Pinpoint the cell where the given text exists, returning its (x, y) midpoint coordinate. 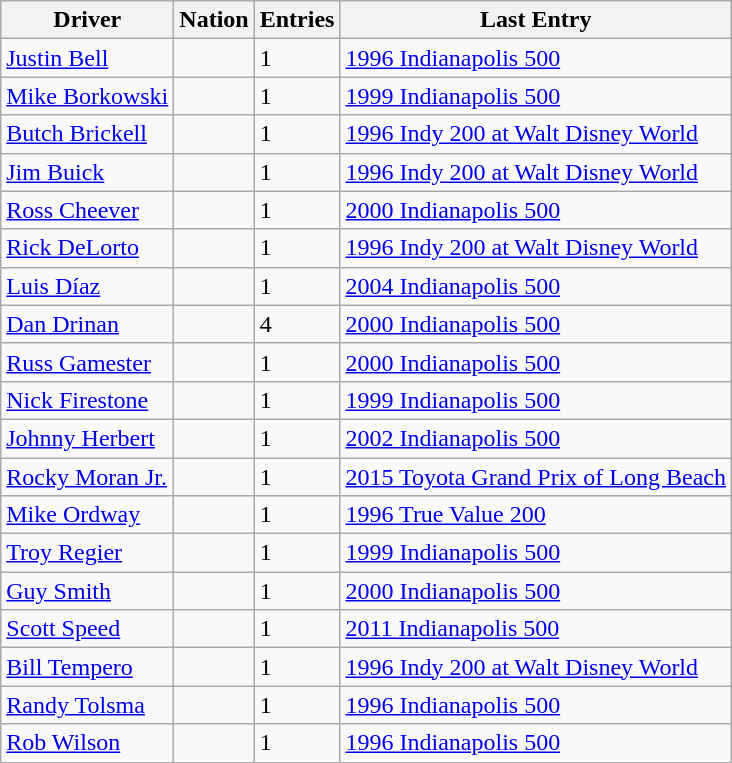
Ross Cheever (88, 210)
Dan Drinan (88, 324)
2004 Indianapolis 500 (536, 286)
Mike Borkowski (88, 96)
Driver (88, 20)
Scott Speed (88, 629)
Nick Firestone (88, 400)
Luis Díaz (88, 286)
Mike Ordway (88, 515)
Bill Tempero (88, 667)
Butch Brickell (88, 134)
Entries (297, 20)
Rocky Moran Jr. (88, 477)
Randy Tolsma (88, 705)
4 (297, 324)
Troy Regier (88, 553)
Rob Wilson (88, 743)
2015 Toyota Grand Prix of Long Beach (536, 477)
Russ Gamester (88, 362)
2011 Indianapolis 500 (536, 629)
1996 True Value 200 (536, 515)
Jim Buick (88, 172)
Justin Bell (88, 58)
Rick DeLorto (88, 248)
Guy Smith (88, 591)
Johnny Herbert (88, 438)
Last Entry (536, 20)
Nation (214, 20)
2002 Indianapolis 500 (536, 438)
